Identify which cell holds the provided text, then report its (x, y) central coordinate. 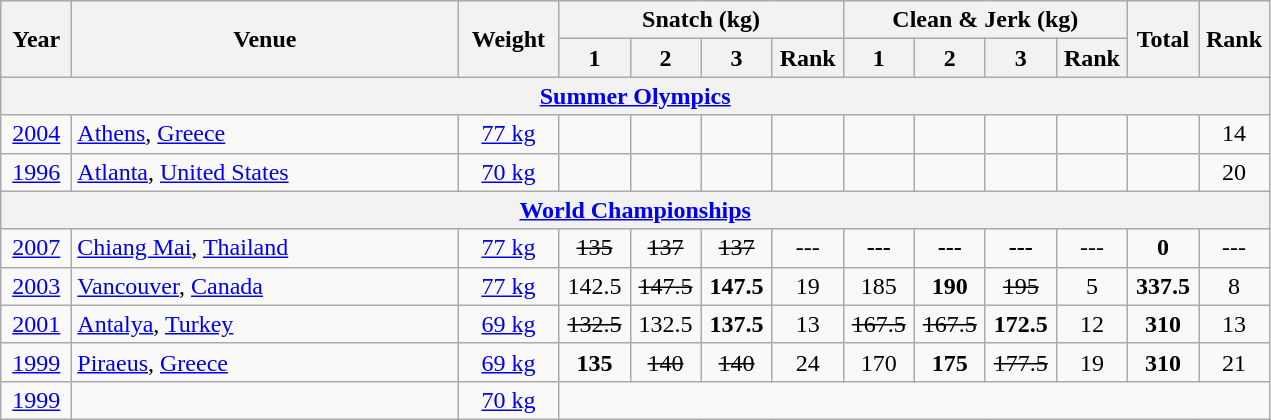
1996 (36, 172)
185 (878, 286)
0 (1162, 248)
21 (1234, 362)
Clean & Jerk (kg) (985, 20)
Summer Olympics (636, 96)
8 (1234, 286)
177.5 (1020, 362)
170 (878, 362)
20 (1234, 172)
Atlanta, United States (265, 172)
Total (1162, 39)
World Championships (636, 210)
172.5 (1020, 324)
142.5 (594, 286)
137.5 (736, 324)
337.5 (1162, 286)
195 (1020, 286)
Vancouver, Canada (265, 286)
Chiang Mai, Thailand (265, 248)
2004 (36, 134)
Antalya, Turkey (265, 324)
2001 (36, 324)
Piraeus, Greece (265, 362)
Athens, Greece (265, 134)
Snatch (kg) (701, 20)
2003 (36, 286)
175 (950, 362)
Weight (508, 39)
Venue (265, 39)
Year (36, 39)
12 (1092, 324)
5 (1092, 286)
24 (808, 362)
14 (1234, 134)
2007 (36, 248)
190 (950, 286)
